Detect which cell encompasses the target text, then output its (x, y) center coordinate. 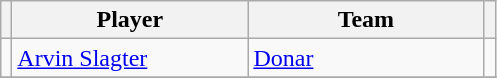
Donar (366, 58)
Team (366, 20)
Player (130, 20)
Arvin Slagter (130, 58)
